Find where the given text appears and provide that cell's center as (X, Y) coordinate. 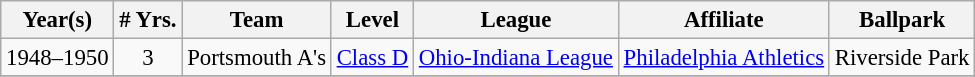
Team (257, 20)
Class D (372, 58)
# Yrs. (148, 20)
Portsmouth A's (257, 58)
League (516, 20)
Affiliate (724, 20)
Riverside Park (902, 58)
1948–1950 (58, 58)
Level (372, 20)
Year(s) (58, 20)
Philadelphia Athletics (724, 58)
3 (148, 58)
Ohio-Indiana League (516, 58)
Ballpark (902, 20)
